Search for the cell housing the specified text and yield its (X, Y) center coordinate. 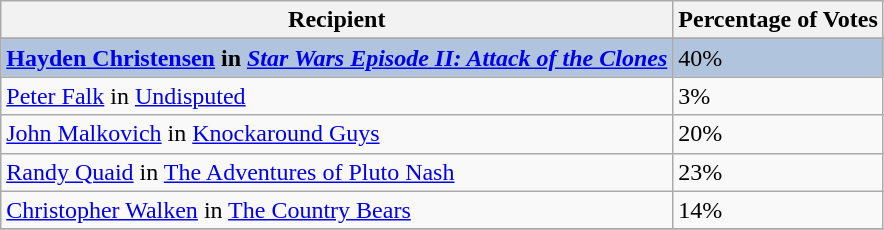
20% (778, 134)
Percentage of Votes (778, 20)
Christopher Walken in The Country Bears (337, 210)
23% (778, 172)
John Malkovich in Knockaround Guys (337, 134)
Randy Quaid in The Adventures of Pluto Nash (337, 172)
3% (778, 96)
Peter Falk in Undisputed (337, 96)
Hayden Christensen in Star Wars Episode II: Attack of the Clones (337, 58)
14% (778, 210)
Recipient (337, 20)
40% (778, 58)
